Return the [x, y] coordinate for the center point of the cell that contains the specified text.  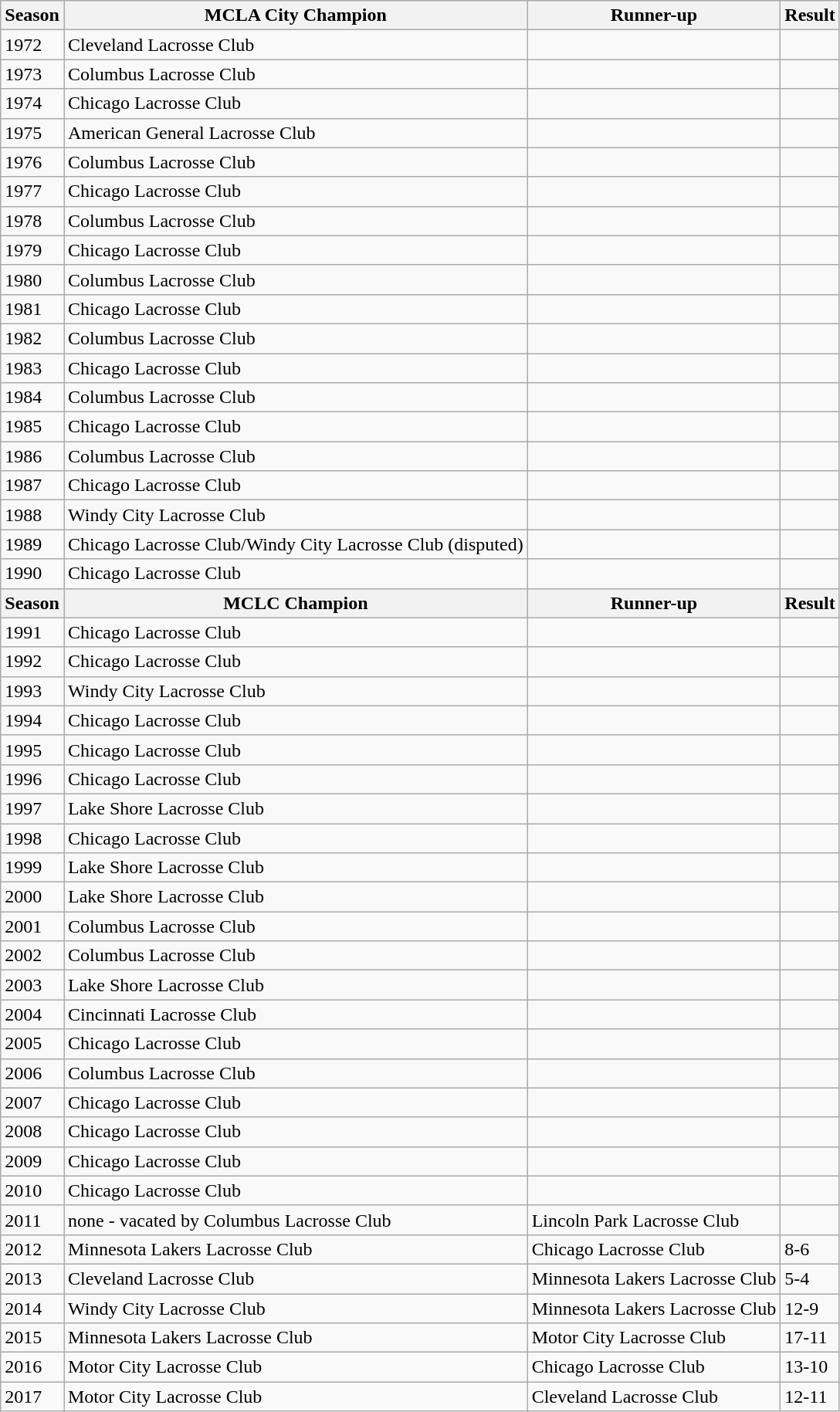
2015 [32, 1338]
Cincinnati Lacrosse Club [295, 1014]
1976 [32, 162]
1978 [32, 221]
1979 [32, 250]
1981 [32, 309]
MCLA City Champion [295, 15]
1994 [32, 720]
2014 [32, 1309]
1989 [32, 544]
1988 [32, 515]
1983 [32, 368]
1987 [32, 486]
2013 [32, 1278]
2006 [32, 1073]
13-10 [810, 1367]
American General Lacrosse Club [295, 133]
1974 [32, 103]
1997 [32, 808]
2012 [32, 1249]
2009 [32, 1161]
5-4 [810, 1278]
2017 [32, 1397]
2005 [32, 1044]
1977 [32, 191]
1992 [32, 662]
1972 [32, 45]
1973 [32, 74]
17-11 [810, 1338]
none - vacated by Columbus Lacrosse Club [295, 1220]
2007 [32, 1102]
1984 [32, 398]
2008 [32, 1132]
2010 [32, 1190]
2011 [32, 1220]
MCLC Champion [295, 603]
8-6 [810, 1249]
Chicago Lacrosse Club/Windy City Lacrosse Club (disputed) [295, 544]
1999 [32, 868]
2003 [32, 985]
1998 [32, 838]
1980 [32, 279]
Lincoln Park Lacrosse Club [654, 1220]
2000 [32, 897]
12-9 [810, 1309]
1993 [32, 691]
1990 [32, 574]
1996 [32, 779]
2001 [32, 926]
1995 [32, 750]
1982 [32, 338]
2016 [32, 1367]
2002 [32, 956]
1986 [32, 456]
1985 [32, 427]
1975 [32, 133]
12-11 [810, 1397]
2004 [32, 1014]
1991 [32, 632]
